Locate the cell with the specified text and output its [x, y] center coordinate. 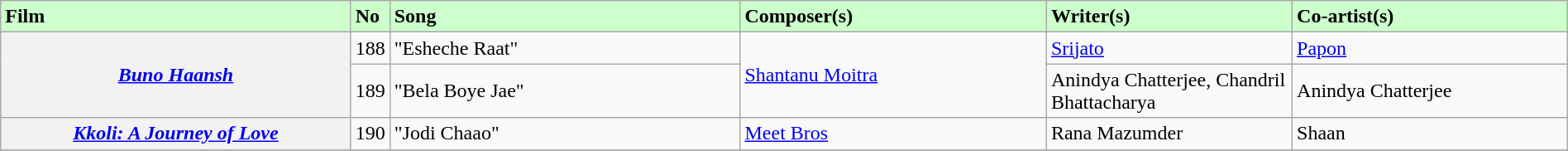
190 [370, 134]
Buno Haansh [175, 75]
Srijato [1169, 48]
Kkoli: A Journey of Love [175, 134]
"Jodi Chaao" [565, 134]
Composer(s) [893, 17]
Meet Bros [893, 134]
Rana Mazumder [1169, 134]
No [370, 17]
189 [370, 91]
"Esheche Raat" [565, 48]
Writer(s) [1169, 17]
188 [370, 48]
Anindya Chatterjee, Chandril Bhattacharya [1169, 91]
Shantanu Moitra [893, 75]
Papon [1431, 48]
Co-artist(s) [1431, 17]
Song [565, 17]
Shaan [1431, 134]
"Bela Boye Jae" [565, 91]
Film [175, 17]
Anindya Chatterjee [1431, 91]
